For the text-containing cell, return its midpoint in (x, y) coordinate format. 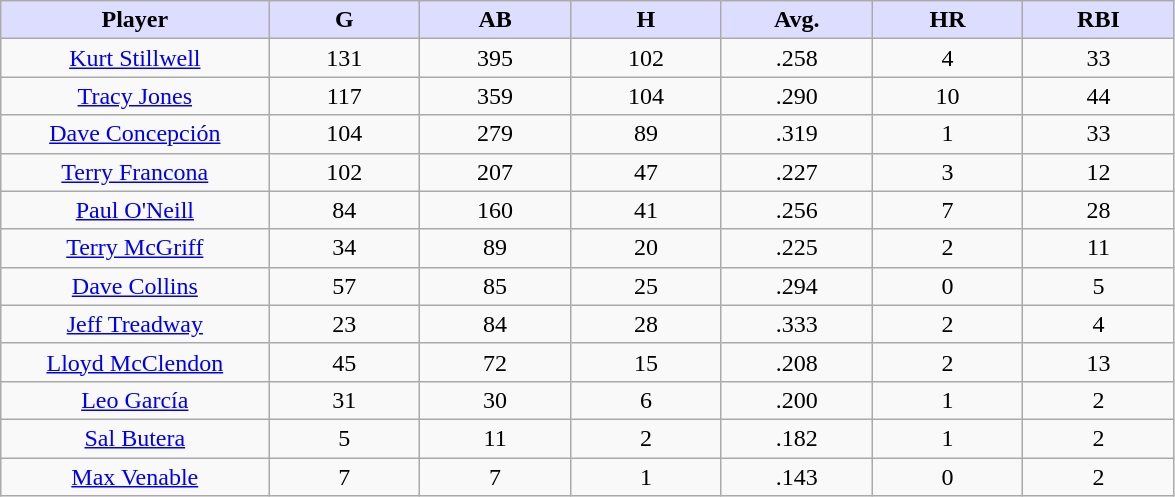
72 (496, 362)
.290 (796, 96)
41 (646, 210)
H (646, 20)
.182 (796, 438)
.333 (796, 324)
45 (344, 362)
15 (646, 362)
3 (948, 172)
160 (496, 210)
47 (646, 172)
395 (496, 58)
.294 (796, 286)
.256 (796, 210)
.258 (796, 58)
359 (496, 96)
.143 (796, 477)
.208 (796, 362)
20 (646, 248)
.200 (796, 400)
G (344, 20)
44 (1098, 96)
Leo García (135, 400)
12 (1098, 172)
Dave Collins (135, 286)
23 (344, 324)
Dave Concepción (135, 134)
.227 (796, 172)
Paul O'Neill (135, 210)
Terry Francona (135, 172)
.225 (796, 248)
30 (496, 400)
Terry McGriff (135, 248)
57 (344, 286)
13 (1098, 362)
117 (344, 96)
Player (135, 20)
279 (496, 134)
207 (496, 172)
Jeff Treadway (135, 324)
.319 (796, 134)
6 (646, 400)
34 (344, 248)
Lloyd McClendon (135, 362)
Avg. (796, 20)
85 (496, 286)
10 (948, 96)
HR (948, 20)
Tracy Jones (135, 96)
RBI (1098, 20)
Max Venable (135, 477)
Sal Butera (135, 438)
Kurt Stillwell (135, 58)
AB (496, 20)
131 (344, 58)
25 (646, 286)
31 (344, 400)
